Determine the [x, y] coordinate at the center of the cell enclosing the given text.  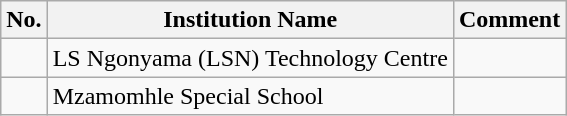
No. [24, 20]
Institution Name [250, 20]
Comment [509, 20]
LS Ngonyama (LSN) Technology Centre [250, 58]
Mzamomhle Special School [250, 96]
